Provide the [x, y] coordinate of the cell's center where the given text is located.  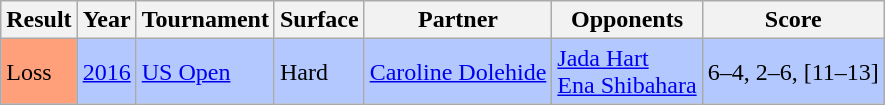
Loss [39, 72]
Hard [319, 72]
US Open [205, 72]
Result [39, 20]
Surface [319, 20]
Opponents [627, 20]
Caroline Dolehide [458, 72]
Year [106, 20]
6–4, 2–6, [11–13] [793, 72]
Score [793, 20]
2016 [106, 72]
Partner [458, 20]
Jada Hart Ena Shibahara [627, 72]
Tournament [205, 20]
